Return the (X, Y) coordinate for the center point of the cell that contains the specified text.  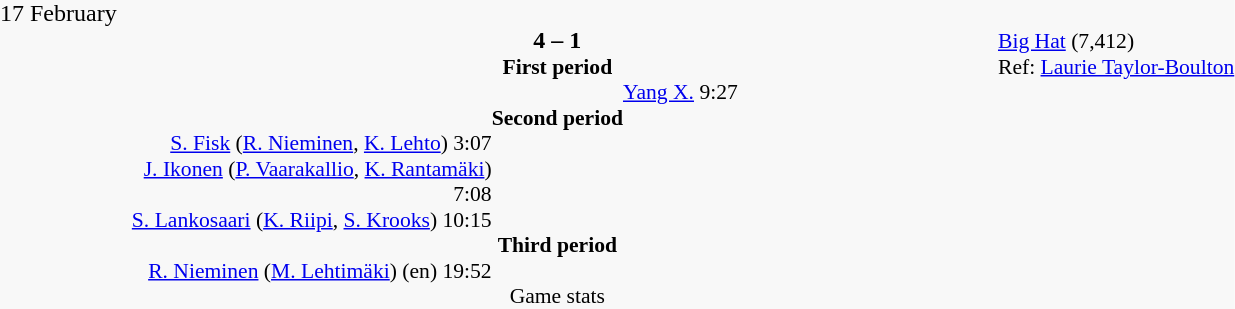
Yang X. 9:27 (810, 93)
First period (558, 67)
Big Hat (7,412) (1116, 40)
Third period (558, 245)
S. Fisk (R. Nieminen, K. Lehto) 3:07 (304, 143)
S. Lankosaari (K. Riipi, S. Krooks) 10:15 (304, 220)
Second period (558, 118)
R. Nieminen (M. Lehtimäki) (en) 19:52 (304, 271)
Ref: Laurie Taylor-Boulton (1116, 67)
4 – 1 (558, 40)
J. Ikonen (P. Vaarakallio, K. Rantamäki) 7:08 (304, 182)
17 February (58, 14)
